From the cell containing the given text, extract its center point as [x, y] coordinate. 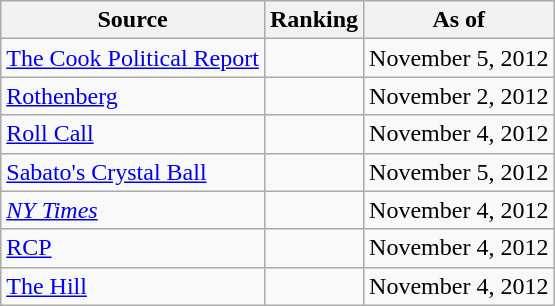
Sabato's Crystal Ball [133, 172]
The Cook Political Report [133, 58]
RCP [133, 248]
As of [459, 20]
NY Times [133, 210]
Roll Call [133, 134]
November 2, 2012 [459, 96]
Source [133, 20]
The Hill [133, 286]
Rothenberg [133, 96]
Ranking [314, 20]
